Extract the (x, y) coordinate from the center of the cell holding the provided text.  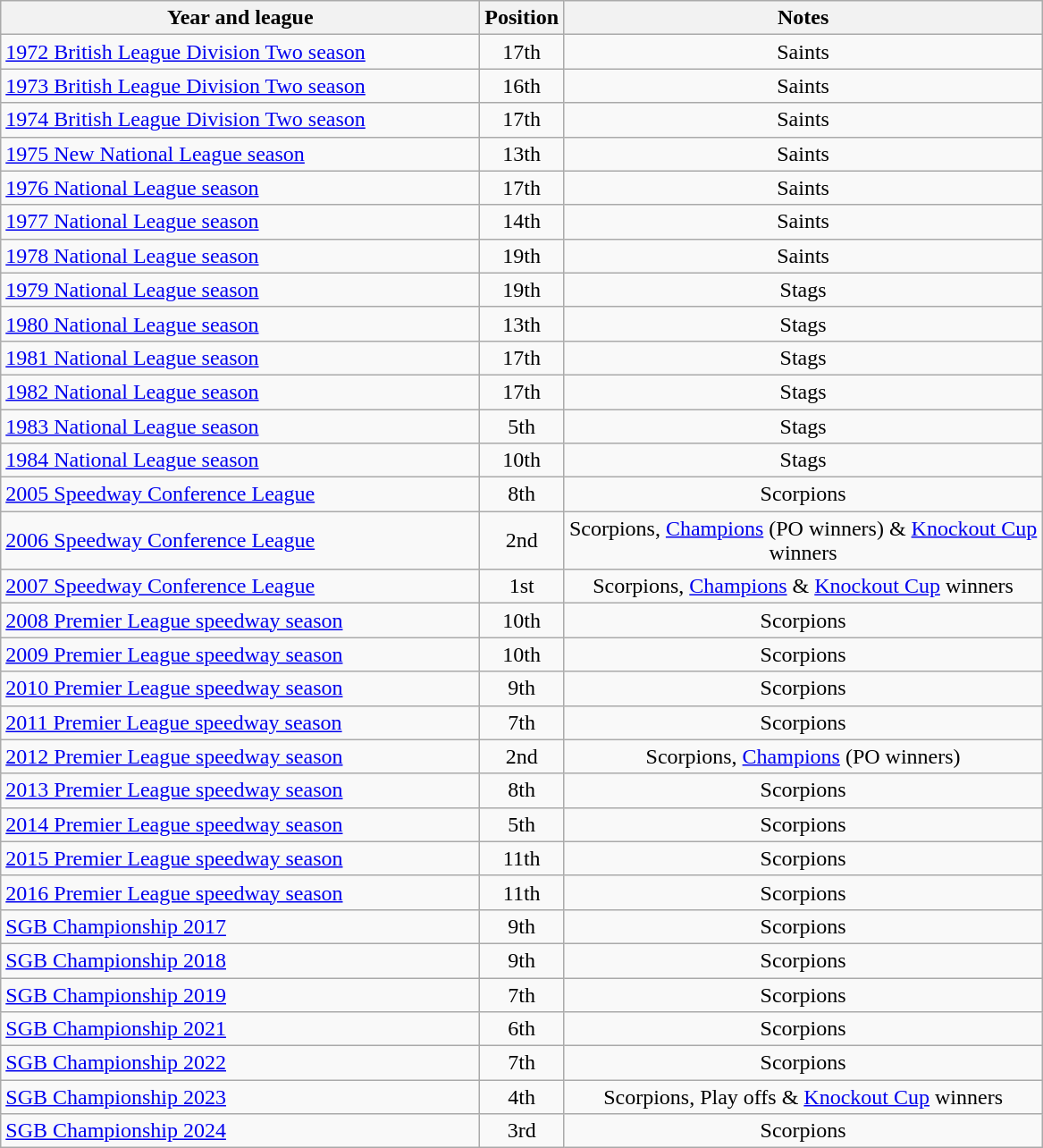
1976 National League season (240, 188)
2013 Premier League speedway season (240, 790)
1st (522, 587)
2015 Premier League speedway season (240, 858)
1984 National League season (240, 460)
Scorpions, Play offs & Knockout Cup winners (803, 1097)
2012 Premier League speedway season (240, 756)
2010 Premier League speedway season (240, 688)
2006 Speedway Conference League (240, 540)
2009 Premier League speedway season (240, 654)
1983 National League season (240, 426)
Scorpions, Champions & Knockout Cup winners (803, 587)
2007 Speedway Conference League (240, 587)
16th (522, 86)
2016 Premier League speedway season (240, 892)
1974 British League Division Two season (240, 120)
1973 British League Division Two season (240, 86)
2011 Premier League speedway season (240, 722)
Notes (803, 18)
2005 Speedway Conference League (240, 494)
SGB Championship 2017 (240, 926)
2014 Premier League speedway season (240, 824)
SGB Championship 2018 (240, 960)
Year and league (240, 18)
Position (522, 18)
3rd (522, 1131)
1979 National League season (240, 290)
4th (522, 1097)
Scorpions, Champions (PO winners) & Knockout Cup winners (803, 540)
6th (522, 1029)
1975 New National League season (240, 154)
1972 British League Division Two season (240, 52)
2008 Premier League speedway season (240, 620)
SGB Championship 2019 (240, 995)
SGB Championship 2023 (240, 1097)
SGB Championship 2022 (240, 1063)
Scorpions, Champions (PO winners) (803, 756)
14th (522, 222)
1980 National League season (240, 324)
SGB Championship 2021 (240, 1029)
1978 National League season (240, 256)
1981 National League season (240, 358)
SGB Championship 2024 (240, 1131)
1977 National League season (240, 222)
1982 National League season (240, 392)
